Output the [X, Y] coordinate of the center of the cell containing the given text.  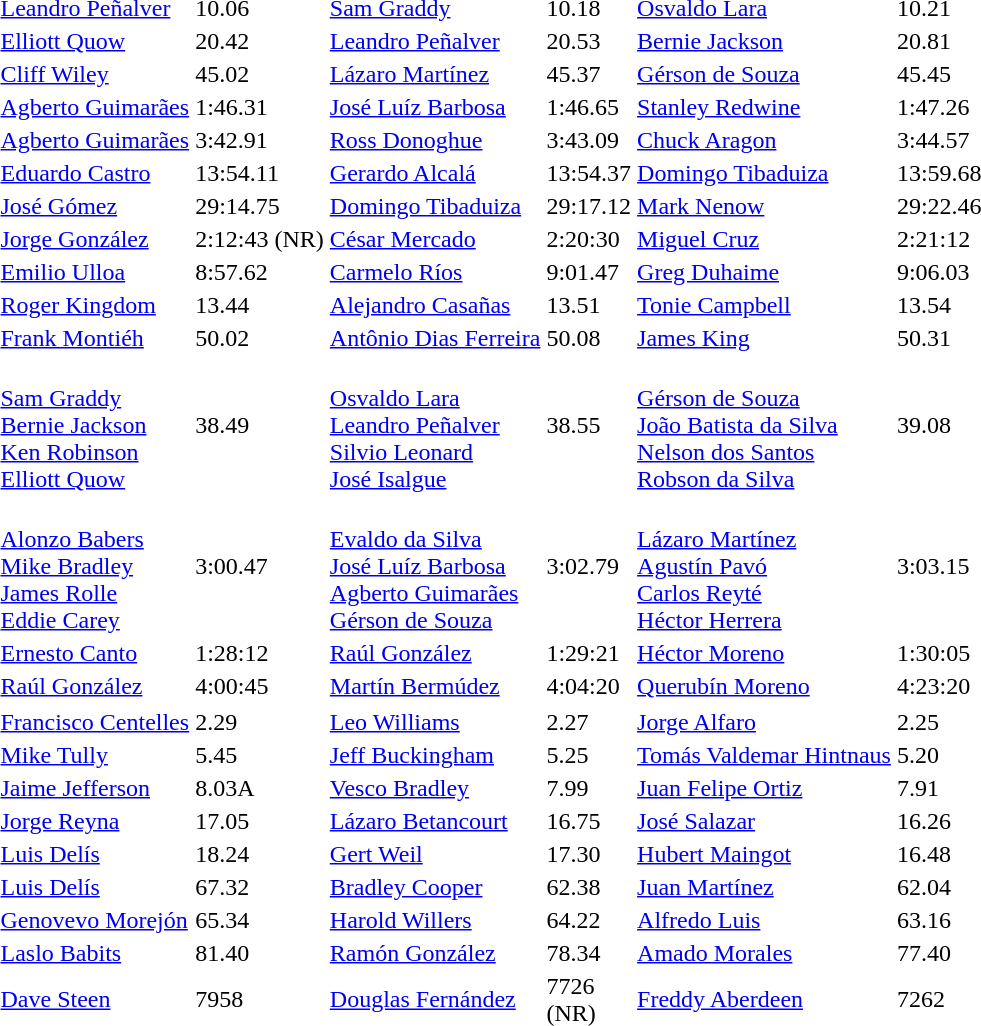
Harold Willers [435, 920]
Ross Donoghue [435, 140]
Tomás Valdemar Hintnaus [764, 755]
20.53 [589, 41]
Mark Nenow [764, 206]
2:20:30 [589, 239]
Jeff Buckingham [435, 755]
50.02 [260, 338]
78.34 [589, 953]
17.05 [260, 821]
José Luíz Barbosa [435, 107]
81.40 [260, 953]
13:54.11 [260, 173]
1:46.31 [260, 107]
Hubert Maingot [764, 854]
29:17.12 [589, 206]
3:02.79 [589, 566]
4:04:20 [589, 686]
Raúl González [435, 653]
38.55 [589, 425]
5.25 [589, 755]
Bradley Cooper [435, 887]
Alejandro Casañas [435, 305]
Stanley Redwine [764, 107]
64.22 [589, 920]
Antônio Dias Ferreira [435, 338]
4:00:45 [260, 686]
45.37 [589, 74]
Amado Morales [764, 953]
Querubín Moreno [764, 686]
1:46.65 [589, 107]
Lázaro Betancourt [435, 821]
8.03A [260, 788]
Vesco Bradley [435, 788]
13.51 [589, 305]
Ramón González [435, 953]
Greg Duhaime [764, 272]
9:01.47 [589, 272]
Chuck Aragon [764, 140]
29:14.75 [260, 206]
Tonie Campbell [764, 305]
16.75 [589, 821]
Leo Williams [435, 722]
67.32 [260, 887]
2.29 [260, 722]
17.30 [589, 854]
3:43.09 [589, 140]
Miguel Cruz [764, 239]
Jorge Alfaro [764, 722]
Gert Weil [435, 854]
65.34 [260, 920]
7.99 [589, 788]
Gérson de SouzaJoão Batista da SilvaNelson dos SantosRobson da Silva [764, 425]
José Salazar [764, 821]
Gérson de Souza [764, 74]
38.49 [260, 425]
45.02 [260, 74]
Lázaro Martínez [435, 74]
Juan Martínez [764, 887]
Lázaro MartínezAgustín PavóCarlos Reyté Héctor Herrera [764, 566]
James King [764, 338]
13:54.37 [589, 173]
5.45 [260, 755]
Osvaldo LaraLeandro PeñalverSilvio LeonardJosé Isalgue [435, 425]
Leandro Peñalver [435, 41]
César Mercado [435, 239]
1:28:12 [260, 653]
Juan Felipe Ortiz [764, 788]
2.27 [589, 722]
Héctor Moreno [764, 653]
3:00.47 [260, 566]
Gerardo Alcalá [435, 173]
20.42 [260, 41]
1:29:21 [589, 653]
62.38 [589, 887]
Carmelo Ríos [435, 272]
Bernie Jackson [764, 41]
3:42.91 [260, 140]
Evaldo da SilvaJosé Luíz BarbosaAgberto GuimarãesGérson de Souza [435, 566]
50.08 [589, 338]
Alfredo Luis [764, 920]
2:12:43 (NR) [260, 239]
8:57.62 [260, 272]
Martín Bermúdez [435, 686]
18.24 [260, 854]
13.44 [260, 305]
